Provide the (X, Y) coordinate of the cell's center where the given text is located.  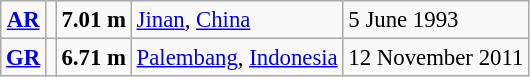
GR (24, 58)
12 November 2011 (436, 58)
7.01 m (94, 20)
5 June 1993 (436, 20)
Palembang, Indonesia (237, 58)
Jinan, China (237, 20)
6.71 m (94, 58)
AR (24, 20)
